Output the [x, y] coordinate of the center of the cell containing the given text.  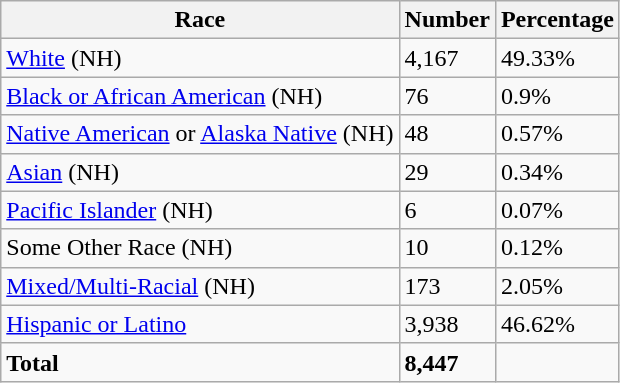
0.34% [557, 172]
2.05% [557, 286]
4,167 [447, 58]
Some Other Race (NH) [200, 248]
0.57% [557, 134]
Number [447, 20]
Race [200, 20]
0.12% [557, 248]
10 [447, 248]
3,938 [447, 324]
0.9% [557, 96]
6 [447, 210]
49.33% [557, 58]
Native American or Alaska Native (NH) [200, 134]
Black or African American (NH) [200, 96]
Total [200, 362]
White (NH) [200, 58]
48 [447, 134]
Pacific Islander (NH) [200, 210]
Asian (NH) [200, 172]
Percentage [557, 20]
8,447 [447, 362]
Hispanic or Latino [200, 324]
46.62% [557, 324]
Mixed/Multi-Racial (NH) [200, 286]
173 [447, 286]
29 [447, 172]
76 [447, 96]
0.07% [557, 210]
